Locate the cell with the specified text and output its (X, Y) center coordinate. 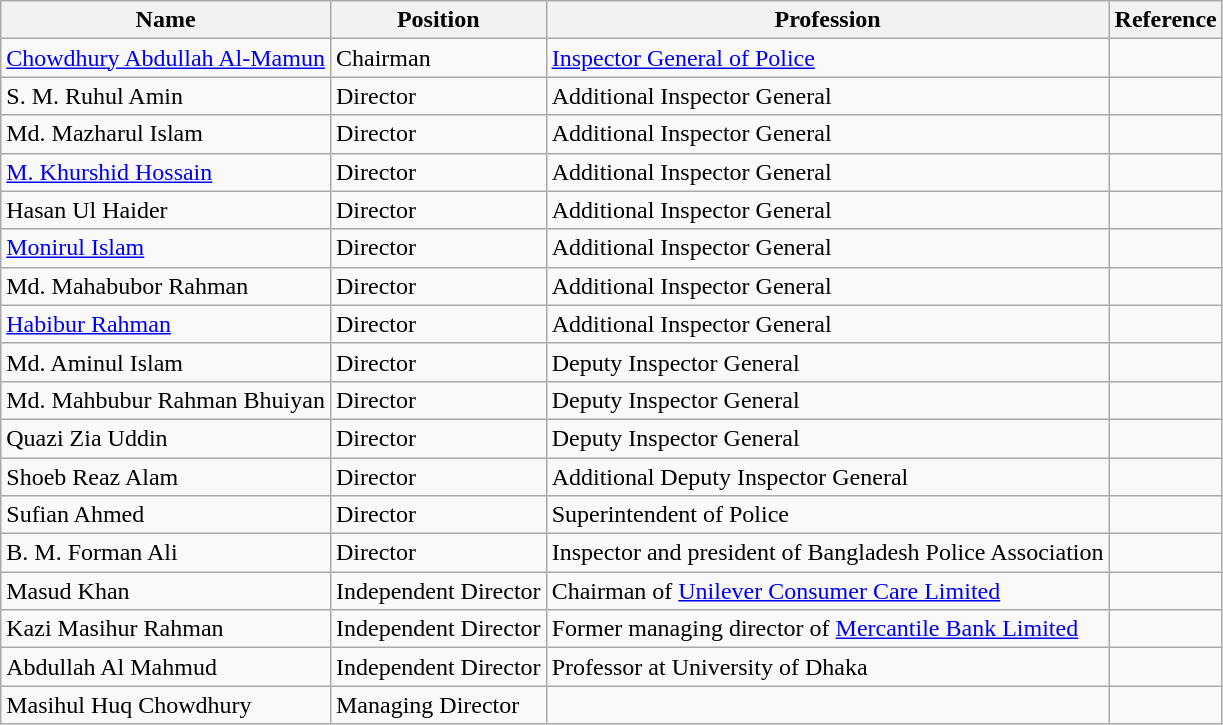
Masud Khan (166, 591)
Quazi Zia Uddin (166, 438)
Sufian Ahmed (166, 515)
Md. Mahabubor Rahman (166, 286)
Md. Mahbubur Rahman Bhuiyan (166, 400)
Monirul Islam (166, 248)
Md. Mazharul Islam (166, 134)
Shoeb Reaz Alam (166, 477)
Reference (1166, 20)
Position (438, 20)
Hasan Ul Haider (166, 210)
M. Khurshid Hossain (166, 172)
Superintendent of Police (828, 515)
Chairman (438, 58)
S. M. Ruhul Amin (166, 96)
Name (166, 20)
Managing Director (438, 705)
Inspector and president of Bangladesh Police Association (828, 553)
Chowdhury Abdullah Al-Mamun (166, 58)
Profession (828, 20)
Abdullah Al Mahmud (166, 667)
Inspector General of Police (828, 58)
Professor at University of Dhaka (828, 667)
Habibur Rahman (166, 324)
B. M. Forman Ali (166, 553)
Chairman of Unilever Consumer Care Limited (828, 591)
Md. Aminul Islam (166, 362)
Kazi Masihur Rahman (166, 629)
Former managing director of Mercantile Bank Limited (828, 629)
Masihul Huq Chowdhury (166, 705)
Additional Deputy Inspector General (828, 477)
